Search for the cell housing the specified text and yield its [X, Y] center coordinate. 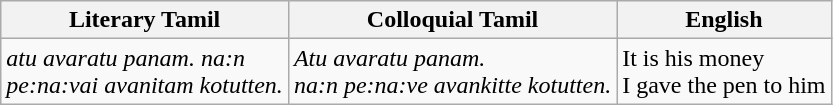
atu avaratu panam. na:npe:na:vai avanitam kotutten. [145, 72]
Literary Tamil [145, 20]
Colloquial Tamil [452, 20]
Atu avaratu panam.na:n pe:na:ve avankitte kotutten. [452, 72]
English [724, 20]
It is his moneyI gave the pen to him [724, 72]
